Provide the (x, y) coordinate of the cell's center where the given text is located.  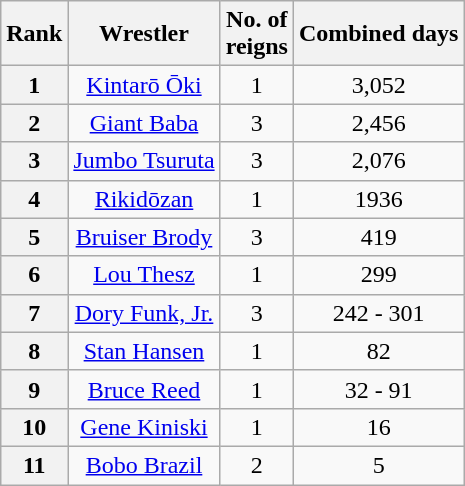
242 - 301 (378, 313)
299 (378, 275)
11 (34, 465)
8 (34, 351)
Dory Funk, Jr. (144, 313)
Jumbo Tsuruta (144, 161)
Giant Baba (144, 123)
3,052 (378, 85)
Bruiser Brody (144, 237)
Rikidōzan (144, 199)
82 (378, 351)
Stan Hansen (144, 351)
Rank (34, 34)
2,456 (378, 123)
419 (378, 237)
16 (378, 427)
Gene Kiniski (144, 427)
1936 (378, 199)
Bruce Reed (144, 389)
No. ofreigns (256, 34)
9 (34, 389)
10 (34, 427)
4 (34, 199)
2,076 (378, 161)
Wrestler (144, 34)
7 (34, 313)
Bobo Brazil (144, 465)
6 (34, 275)
32 - 91 (378, 389)
Lou Thesz (144, 275)
Kintarō Ōki (144, 85)
Combined days (378, 34)
